Extract the (x, y) coordinate from the center of the cell holding the provided text.  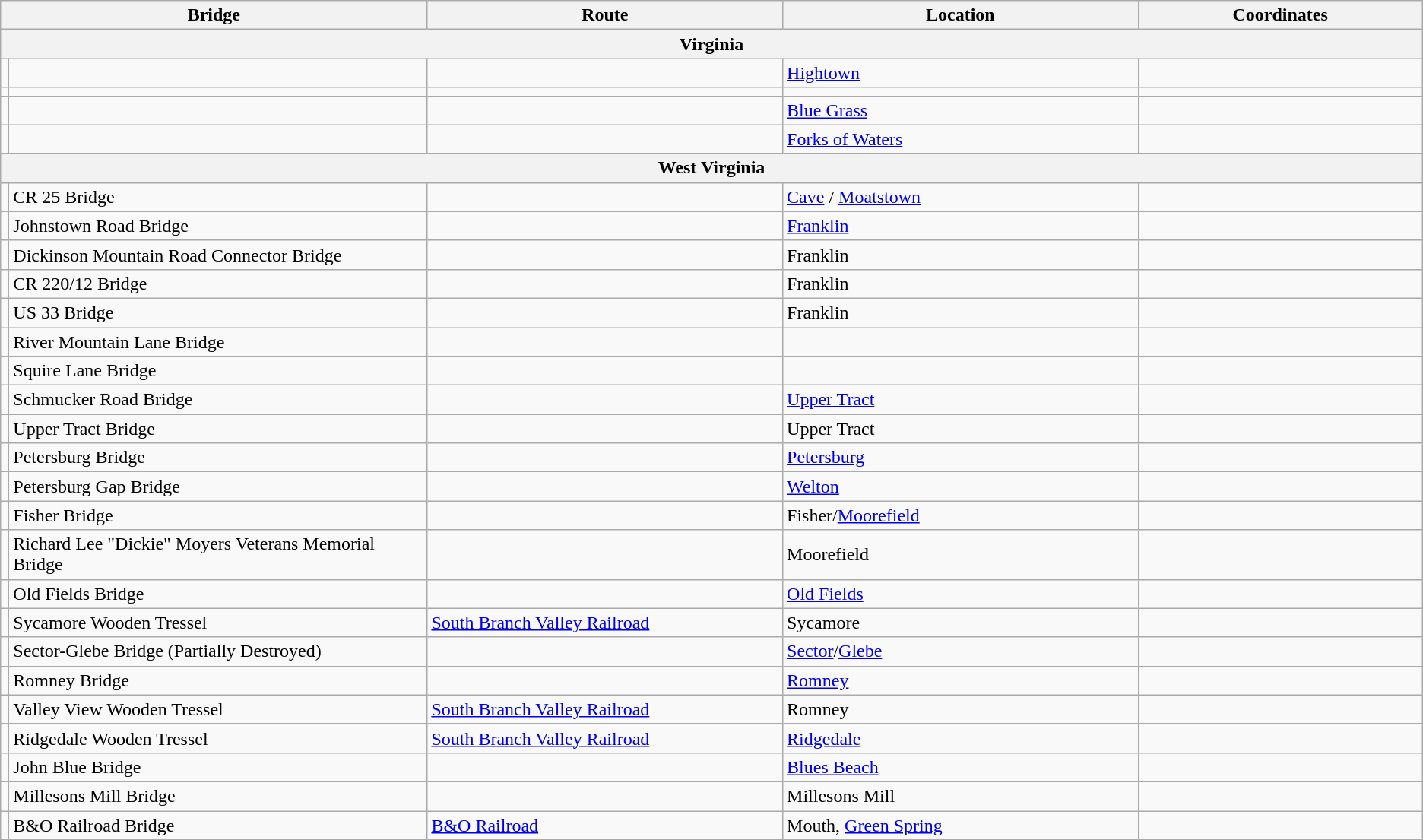
Valley View Wooden Tressel (218, 709)
Romney Bridge (218, 680)
John Blue Bridge (218, 767)
Dickinson Mountain Road Connector Bridge (218, 255)
Ridgedale (961, 738)
Forks of Waters (961, 139)
Cave / Moatstown (961, 197)
Millesons Mill (961, 796)
CR 220/12 Bridge (218, 284)
B&O Railroad Bridge (218, 825)
Johnstown Road Bridge (218, 226)
Old Fields (961, 594)
Coordinates (1280, 15)
Blue Grass (961, 110)
Fisher Bridge (218, 515)
Ridgedale Wooden Tressel (218, 738)
US 33 Bridge (218, 312)
Petersburg Gap Bridge (218, 487)
Bridge (214, 15)
Old Fields Bridge (218, 594)
Squire Lane Bridge (218, 371)
Upper Tract Bridge (218, 429)
Location (961, 15)
Route (605, 15)
Virginia (711, 44)
Hightown (961, 73)
Blues Beach (961, 767)
Moorefield (961, 555)
Sector/Glebe (961, 651)
Sycamore (961, 623)
Petersburg (961, 458)
Richard Lee "Dickie" Moyers Veterans Memorial Bridge (218, 555)
Sycamore Wooden Tressel (218, 623)
Schmucker Road Bridge (218, 400)
Mouth, Green Spring (961, 825)
West Virginia (711, 168)
CR 25 Bridge (218, 197)
Millesons Mill Bridge (218, 796)
Petersburg Bridge (218, 458)
B&O Railroad (605, 825)
Fisher/Moorefield (961, 515)
Sector-Glebe Bridge (Partially Destroyed) (218, 651)
River Mountain Lane Bridge (218, 341)
Welton (961, 487)
